Output the (X, Y) coordinate of the center of the cell containing the given text.  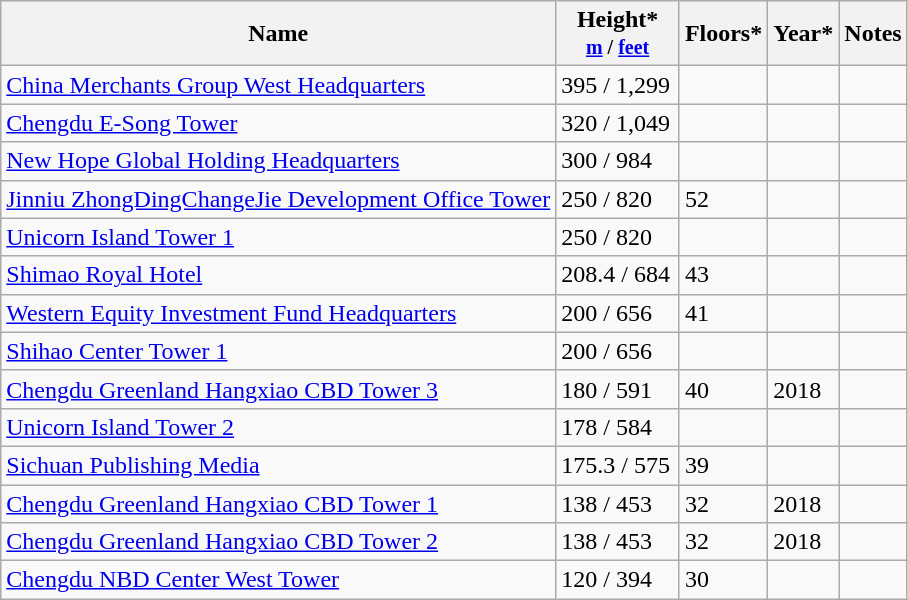
39 (723, 465)
175.3 / 575 (618, 465)
Height*m / feet (618, 34)
Unicorn Island Tower 1 (278, 237)
Sichuan Publishing Media (278, 465)
Shihao Center Tower 1 (278, 351)
Chengdu Greenland Hangxiao CBD Tower 3 (278, 389)
43 (723, 275)
Chengdu Greenland Hangxiao CBD Tower 2 (278, 542)
395 / 1,299 (618, 85)
Western Equity Investment Fund Headquarters (278, 313)
China Merchants Group West Headquarters (278, 85)
Chengdu Greenland Hangxiao CBD Tower 1 (278, 503)
320 / 1,049 (618, 123)
Name (278, 34)
Chengdu NBD Center West Tower (278, 580)
Year* (804, 34)
120 / 394 (618, 580)
180 / 591 (618, 389)
New Hope Global Holding Headquarters (278, 161)
41 (723, 313)
30 (723, 580)
52 (723, 199)
Jinniu ZhongDingChangeJie Development Office Tower (278, 199)
300 / 984 (618, 161)
40 (723, 389)
Floors* (723, 34)
208.4 / 684 (618, 275)
Chengdu E-Song Tower (278, 123)
Unicorn Island Tower 2 (278, 427)
Shimao Royal Hotel (278, 275)
178 / 584 (618, 427)
Notes (873, 34)
